From the cell containing the given text, extract its center point as [x, y] coordinate. 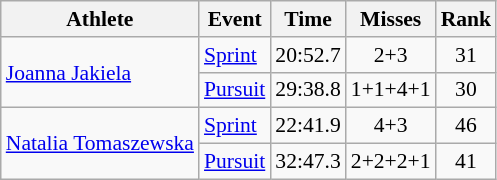
1+1+4+1 [391, 90]
Time [308, 19]
Misses [391, 19]
2+3 [391, 55]
46 [466, 126]
41 [466, 162]
30 [466, 90]
2+2+2+1 [391, 162]
Event [234, 19]
29:38.8 [308, 90]
32:47.3 [308, 162]
Athlete [100, 19]
Rank [466, 19]
Joanna Jakiela [100, 72]
4+3 [391, 126]
31 [466, 55]
Natalia Tomaszewska [100, 144]
20:52.7 [308, 55]
22:41.9 [308, 126]
